Return [x, y] of the center of cell containing provided text 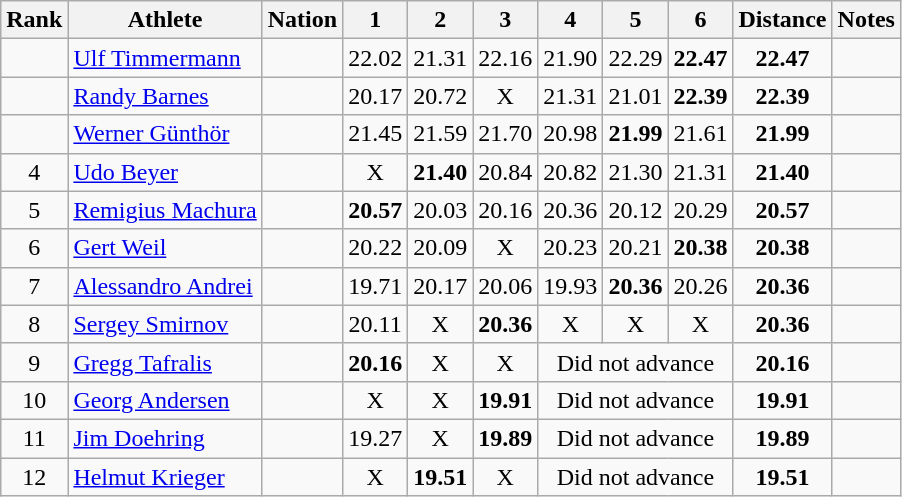
19.71 [376, 286]
22.29 [636, 58]
20.72 [440, 96]
Werner Günthör [165, 134]
21.90 [570, 58]
Alessandro Andrei [165, 286]
Udo Beyer [165, 172]
12 [34, 477]
Distance [782, 20]
20.21 [636, 248]
19.27 [376, 438]
Rank [34, 20]
22.16 [506, 58]
10 [34, 400]
20.11 [376, 324]
2 [440, 20]
20.26 [700, 286]
20.09 [440, 248]
Helmut Krieger [165, 477]
Ulf Timmermann [165, 58]
20.03 [440, 210]
Gregg Tafralis [165, 362]
20.06 [506, 286]
20.29 [700, 210]
21.45 [376, 134]
21.30 [636, 172]
9 [34, 362]
20.84 [506, 172]
20.82 [570, 172]
22.02 [376, 58]
1 [376, 20]
Randy Barnes [165, 96]
21.59 [440, 134]
Jim Doehring [165, 438]
Sergey Smirnov [165, 324]
Georg Andersen [165, 400]
11 [34, 438]
20.22 [376, 248]
3 [506, 20]
Nation [302, 20]
7 [34, 286]
20.98 [570, 134]
19.93 [570, 286]
21.70 [506, 134]
8 [34, 324]
21.01 [636, 96]
20.12 [636, 210]
20.23 [570, 248]
Notes [866, 20]
21.61 [700, 134]
Gert Weil [165, 248]
Remigius Machura [165, 210]
Athlete [165, 20]
